From the cell containing the given text, extract its center point as (X, Y) coordinate. 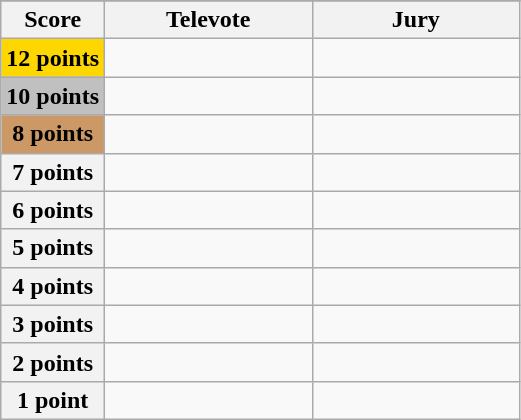
5 points (53, 248)
2 points (53, 362)
10 points (53, 96)
12 points (53, 58)
6 points (53, 210)
Score (53, 20)
Televote (209, 20)
7 points (53, 172)
1 point (53, 400)
4 points (53, 286)
3 points (53, 324)
8 points (53, 134)
Jury (416, 20)
